Find where the given text appears and provide that cell's center as [x, y] coordinate. 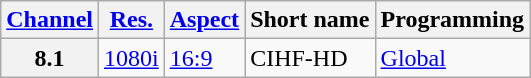
Short name [310, 20]
Global [452, 58]
1080i [132, 58]
Channel [50, 20]
8.1 [50, 58]
Programming [452, 20]
Aspect [204, 20]
Res. [132, 20]
CIHF-HD [310, 58]
16:9 [204, 58]
